Capture the cell that displays the provided text and extract its [x, y] central coordinate. 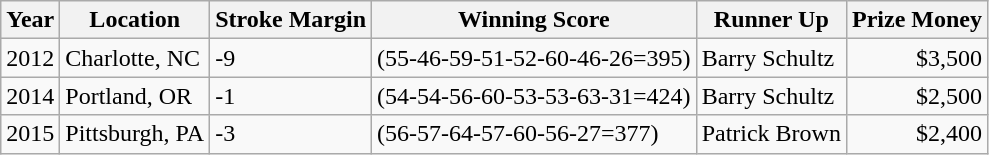
Prize Money [916, 20]
Year [30, 20]
Location [135, 20]
$2,400 [916, 134]
Pittsburgh, PA [135, 134]
2012 [30, 58]
-1 [291, 96]
Stroke Margin [291, 20]
Charlotte, NC [135, 58]
(56-57-64-57-60-56-27=377) [534, 134]
(55-46-59-51-52-60-46-26=395) [534, 58]
-3 [291, 134]
Patrick Brown [771, 134]
(54-54-56-60-53-53-63-31=424) [534, 96]
Winning Score [534, 20]
Runner Up [771, 20]
-9 [291, 58]
$2,500 [916, 96]
2014 [30, 96]
Portland, OR [135, 96]
2015 [30, 134]
$3,500 [916, 58]
